Provide the [x, y] coordinate of the cell's center where the given text is located.  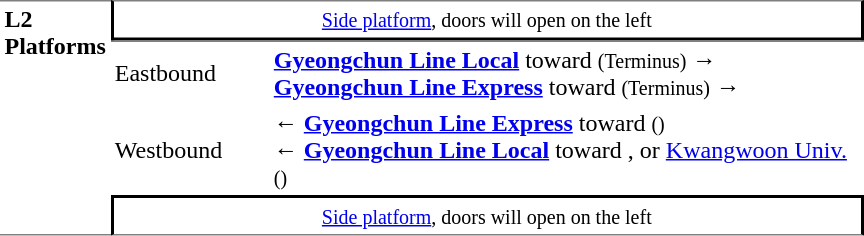
Gyeongchun Line Local toward (Terminus) → Gyeongchun Line Express toward (Terminus) → [566, 72]
Westbound [190, 150]
L2Platforms [55, 118]
Eastbound [190, 72]
← Gyeongchun Line Express toward ()← Gyeongchun Line Local toward , or Kwangwoon Univ. () [566, 150]
